Locate the cell with the specified text and output its (X, Y) center coordinate. 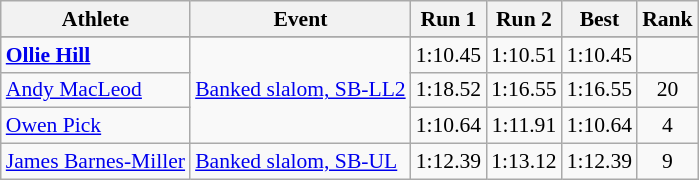
Event (300, 19)
Owen Pick (96, 126)
1:11.91 (524, 126)
Athlete (96, 19)
20 (668, 90)
Ollie Hill (96, 55)
James Barnes-Miller (96, 162)
1:13.12 (524, 162)
Best (600, 19)
4 (668, 126)
Run 2 (524, 19)
Banked slalom, SB-UL (300, 162)
Run 1 (448, 19)
1:18.52 (448, 90)
9 (668, 162)
1:10.51 (524, 55)
Andy MacLeod (96, 90)
Banked slalom, SB-LL2 (300, 90)
Rank (668, 19)
